Pinpoint the cell where the given text exists, returning its [x, y] midpoint coordinate. 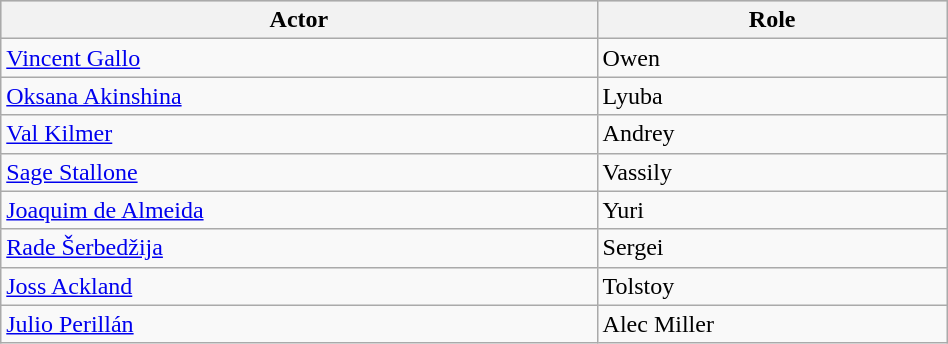
Julio Perillán [299, 324]
Owen [772, 58]
Oksana Akinshina [299, 96]
Vincent Gallo [299, 58]
Sage Stallone [299, 172]
Lyuba [772, 96]
Actor [299, 20]
Vassily [772, 172]
Rade Šerbedžija [299, 248]
Joaquim de Almeida [299, 210]
Val Kilmer [299, 134]
Joss Ackland [299, 286]
Role [772, 20]
Yuri [772, 210]
Sergei [772, 248]
Andrey [772, 134]
Alec Miller [772, 324]
Tolstoy [772, 286]
